Find where the given text appears and provide that cell's center as (x, y) coordinate. 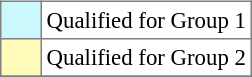
Qualified for Group 1 (146, 20)
Qualified for Group 2 (146, 58)
